Capture the cell that displays the provided text and extract its [x, y] central coordinate. 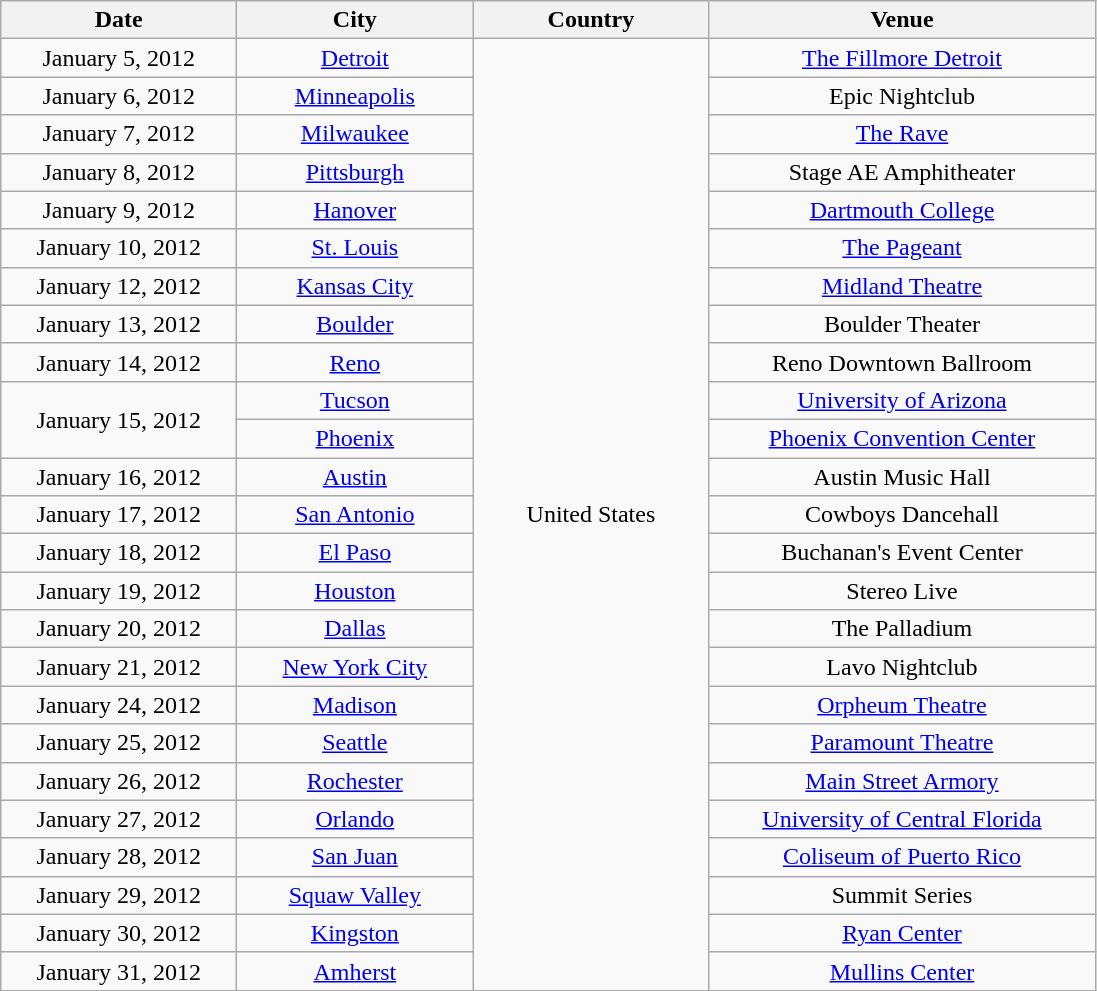
Cowboys Dancehall [902, 515]
Country [591, 20]
Austin [355, 477]
January 29, 2012 [119, 895]
Houston [355, 591]
Orlando [355, 819]
Pittsburgh [355, 172]
Austin Music Hall [902, 477]
Stereo Live [902, 591]
Detroit [355, 58]
January 8, 2012 [119, 172]
United States [591, 515]
St. Louis [355, 248]
Epic Nightclub [902, 96]
January 20, 2012 [119, 629]
Date [119, 20]
Minneapolis [355, 96]
January 27, 2012 [119, 819]
Midland Theatre [902, 286]
The Fillmore Detroit [902, 58]
Coliseum of Puerto Rico [902, 857]
The Palladium [902, 629]
Mullins Center [902, 971]
January 26, 2012 [119, 781]
January 24, 2012 [119, 705]
Kingston [355, 933]
January 30, 2012 [119, 933]
Phoenix [355, 438]
Madison [355, 705]
New York City [355, 667]
January 16, 2012 [119, 477]
Hanover [355, 210]
Squaw Valley [355, 895]
Amherst [355, 971]
University of Central Florida [902, 819]
January 19, 2012 [119, 591]
Paramount Theatre [902, 743]
January 15, 2012 [119, 419]
Seattle [355, 743]
Lavo Nightclub [902, 667]
January 12, 2012 [119, 286]
January 5, 2012 [119, 58]
City [355, 20]
Venue [902, 20]
El Paso [355, 553]
January 28, 2012 [119, 857]
Ryan Center [902, 933]
Rochester [355, 781]
Tucson [355, 400]
Phoenix Convention Center [902, 438]
January 7, 2012 [119, 134]
January 10, 2012 [119, 248]
January 25, 2012 [119, 743]
The Rave [902, 134]
San Juan [355, 857]
San Antonio [355, 515]
Main Street Armory [902, 781]
Dartmouth College [902, 210]
Buchanan's Event Center [902, 553]
January 31, 2012 [119, 971]
The Pageant [902, 248]
University of Arizona [902, 400]
January 18, 2012 [119, 553]
January 9, 2012 [119, 210]
Reno Downtown Ballroom [902, 362]
Boulder [355, 324]
Boulder Theater [902, 324]
Kansas City [355, 286]
Dallas [355, 629]
January 17, 2012 [119, 515]
Summit Series [902, 895]
Stage AE Amphitheater [902, 172]
January 13, 2012 [119, 324]
January 14, 2012 [119, 362]
Reno [355, 362]
Milwaukee [355, 134]
January 6, 2012 [119, 96]
January 21, 2012 [119, 667]
Orpheum Theatre [902, 705]
